Search for the cell housing the specified text and yield its [X, Y] center coordinate. 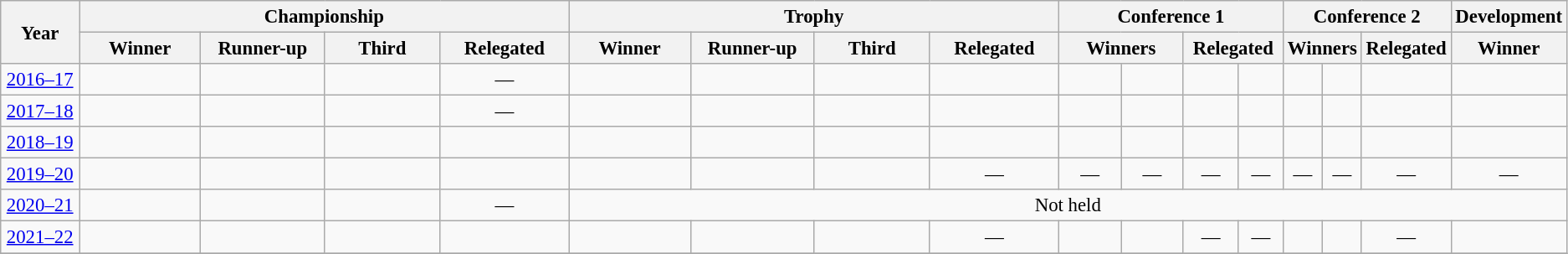
Not held [1068, 205]
2020–21 [40, 205]
Conference 2 [1367, 17]
2021–22 [40, 237]
Championship [325, 17]
Trophy [813, 17]
Year [40, 32]
2018–19 [40, 143]
2016–17 [40, 80]
2017–18 [40, 111]
Conference 1 [1171, 17]
2019–20 [40, 174]
Development [1509, 17]
